Scan for the cell matching the given text and deliver its (x, y) coordinate at center. 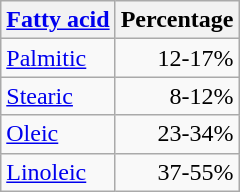
8-12% (177, 96)
Palmitic (58, 58)
Fatty acid (58, 20)
Stearic (58, 96)
Linoleic (58, 172)
Oleic (58, 134)
37-55% (177, 172)
12-17% (177, 58)
23-34% (177, 134)
Percentage (177, 20)
